Detect which cell encompasses the target text, then output its [x, y] center coordinate. 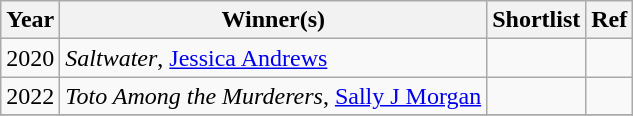
Shortlist [536, 20]
Saltwater, Jessica Andrews [274, 58]
2020 [30, 58]
2022 [30, 96]
Ref [610, 20]
Winner(s) [274, 20]
Toto Among the Murderers, Sally J Morgan [274, 96]
Year [30, 20]
